For the text-containing cell, return its midpoint in [x, y] coordinate format. 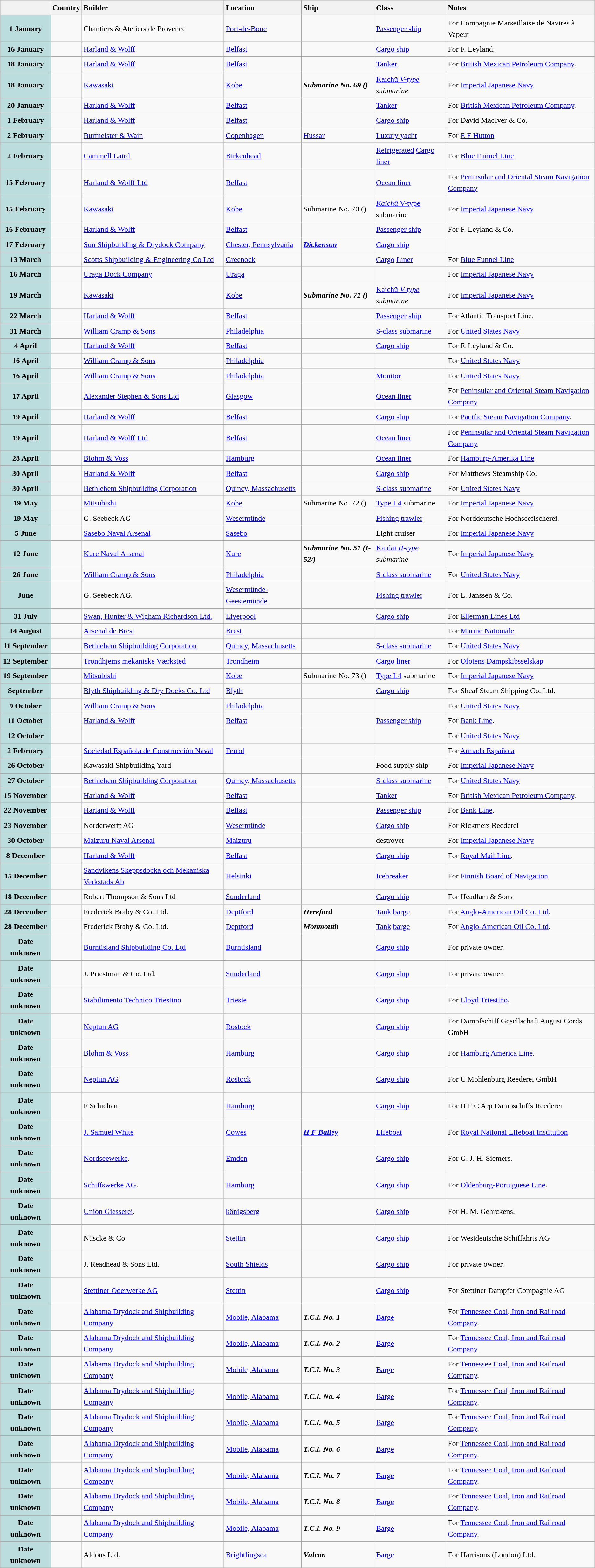
For G. J. H. Siemers. [521, 1159]
9 October [25, 706]
G. Seebeck AG. [153, 595]
For L. Janssen & Co. [521, 595]
Cammell Laird [153, 156]
Schiffswerke AG. [153, 1185]
H F Bailey [338, 1132]
T.C.I. No. 6 [338, 1449]
Alexander Stephen & Sons Ltd [153, 396]
G. Seebeck AG [153, 518]
destroyer [410, 841]
For Marine Nationale [521, 631]
For Royal Mail Line. [521, 855]
Submarine No. 51 (I-52/) [338, 554]
11 October [25, 720]
Stettiner Oderwerke AG [153, 1291]
31 March [25, 331]
For Finnish Board of Navigation [521, 876]
Sandvikens Skeppsdocka och Mekaniska Verkstads Ab [153, 876]
20 January [25, 106]
T.C.I. No. 5 [338, 1422]
For H. M. Gehrckens. [521, 1211]
Blyth Shipbuilding & Dry Docks Co. Ltd [153, 691]
For Royal National Lifeboat Institution [521, 1132]
26 October [25, 766]
J. Samuel White [153, 1132]
Hussar [338, 135]
23 November [25, 825]
Blyth [263, 691]
Sasebo Naval Arsenal [153, 533]
Refrigerated Cargo liner [410, 156]
For E F Hutton [521, 135]
Food supply ship [410, 766]
Light cruiser [410, 533]
For Pacific Steam Navigation Company. [521, 417]
15 November [25, 795]
South Shields [263, 1264]
Cargo Liner [410, 259]
Burntisland Shipbuilding Co. Ltd [153, 947]
For David MacIver & Co. [521, 120]
Wesermünde-Geestemünde [263, 595]
26 June [25, 575]
For Harrisons (London) Ltd. [521, 1555]
Lifeboat [410, 1132]
For Ofotens Dampskibsselskap [521, 661]
September [25, 691]
Helsinki [263, 876]
Vulcan [338, 1555]
22 March [25, 316]
For Armada Española [521, 750]
Kaidai II-type submarine [410, 554]
Burmeister & Wain [153, 135]
For Westdeutsche Schiffahrts AG [521, 1238]
Ship [338, 8]
22 November [25, 811]
19 September [25, 676]
12 September [25, 661]
15 December [25, 876]
Uraga [263, 275]
For Dampfschiff Gesellschaft August Cords GmbH [521, 1026]
4 April [25, 346]
For Matthews Steamship Co. [521, 473]
8 December [25, 855]
For Rickmers Reederei [521, 825]
16 January [25, 49]
Chester, Pennsylvania [263, 245]
Stabilimento Technico Triestino [153, 1000]
Norderwerft AG [153, 825]
Scotts Shipbuilding & Engineering Co Ltd [153, 259]
5 June [25, 533]
Submarine No. 73 () [338, 676]
T.C.I. No. 2 [338, 1344]
Brest [263, 631]
Kure [263, 554]
1 February [25, 120]
Trieste [263, 1000]
June [25, 595]
Monitor [410, 376]
12 October [25, 736]
For Stettiner Dampfer Compagnie AG [521, 1291]
Chantiers & Ateliers de Provence [153, 29]
Port-de-Bouc [263, 29]
F Schichau [153, 1106]
Location [263, 8]
For Ellerman Lines Ltd [521, 616]
For Compagnie Marseillaise de Navires à Vapeur [521, 29]
11 September [25, 646]
Builder [153, 8]
27 October [25, 781]
31 July [25, 616]
14 August [25, 631]
19 March [25, 295]
T.C.I. No. 4 [338, 1396]
Robert Thompson & Sons Ltd [153, 897]
Monmouth [338, 926]
28 April [25, 458]
Birkenhead [263, 156]
Country [66, 8]
Trondheim [263, 661]
Class [410, 8]
Arsenal de Brest [153, 631]
For Norddeutsche Hochseefischerei. [521, 518]
30 October [25, 841]
Nüscke & Co [153, 1238]
T.C.I. No. 9 [338, 1529]
Cargo liner [410, 661]
Icebreaker [410, 876]
Cowes [263, 1132]
For Hamburg-Amerika Line [521, 458]
Kawasaki Shipbuilding Yard [153, 766]
Kure Naval Arsenal [153, 554]
17 February [25, 245]
Maizuru [263, 841]
For Atlantic Transport Line. [521, 316]
Uraga Dock Company [153, 275]
Dickenson [338, 245]
Sociedad Española de Construcción Naval [153, 750]
Submarine No. 72 () [338, 503]
J. Priestman & Co. Ltd. [153, 973]
Notes [521, 8]
For Hamburg America Line. [521, 1053]
Submarine No. 70 () [338, 209]
Trondhjems mekaniske Værksted [153, 661]
T.C.I. No. 1 [338, 1317]
T.C.I. No. 3 [338, 1370]
For Sheaf Steam Shipping Co. Ltd. [521, 691]
Submarine No. 71 () [338, 295]
17 April [25, 396]
Brightlingsea [263, 1555]
For Lloyd Triestino. [521, 1000]
Union Giesserei. [153, 1211]
For F. Leyland. [521, 49]
13 March [25, 259]
For Oldenburg-Portuguese Line. [521, 1185]
königsberg [263, 1211]
16 February [25, 230]
Maizuru Naval Arsenal [153, 841]
For Headlam & Sons [521, 897]
T.C.I. No. 7 [338, 1475]
Liverpool [263, 616]
Nordseewerke. [153, 1159]
Copenhagen [263, 135]
Sun Shipbuilding & Drydock Company [153, 245]
Hereford [338, 912]
J. Readhead & Sons Ltd. [153, 1264]
Sasebo [263, 533]
12 June [25, 554]
18 December [25, 897]
For H F C Arp Dampschiffs Reederei [521, 1106]
Emden [263, 1159]
Luxury yacht [410, 135]
16 March [25, 275]
For C Mohlenburg Reederei GmbH [521, 1079]
Submarine No. 69 () [338, 85]
Greenock [263, 259]
1 January [25, 29]
Burntisland [263, 947]
T.C.I. No. 8 [338, 1502]
Glasgow [263, 396]
Ferrol [263, 750]
Aldous Ltd. [153, 1555]
Swan, Hunter & Wigham Richardson Ltd. [153, 616]
